Scan for the cell matching the given text and deliver its (X, Y) coordinate at center. 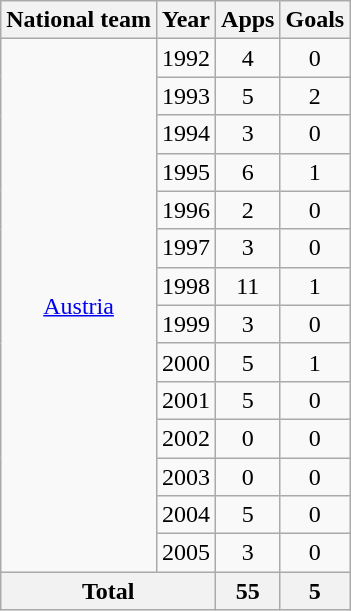
1997 (186, 248)
4 (248, 58)
Year (186, 20)
2004 (186, 515)
1998 (186, 286)
1995 (186, 172)
1999 (186, 324)
1993 (186, 96)
1994 (186, 134)
2000 (186, 362)
2002 (186, 438)
55 (248, 591)
Goals (315, 20)
Austria (79, 306)
2001 (186, 400)
2005 (186, 553)
Apps (248, 20)
2003 (186, 477)
6 (248, 172)
Total (108, 591)
11 (248, 286)
1992 (186, 58)
National team (79, 20)
1996 (186, 210)
